Return [X, Y] of the center of cell containing provided text 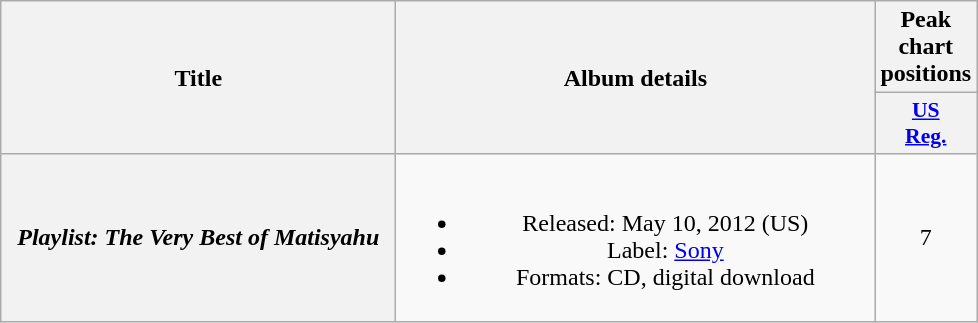
Peak chart positions [926, 47]
Title [198, 78]
Released: May 10, 2012 (US)Label: SonyFormats: CD, digital download [636, 238]
USReg. [926, 124]
Album details [636, 78]
Playlist: The Very Best of Matisyahu [198, 238]
7 [926, 238]
